Detect which cell encompasses the target text, then output its [X, Y] center coordinate. 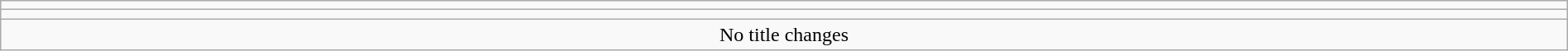
No title changes [784, 35]
